Capture the cell that displays the provided text and extract its [x, y] central coordinate. 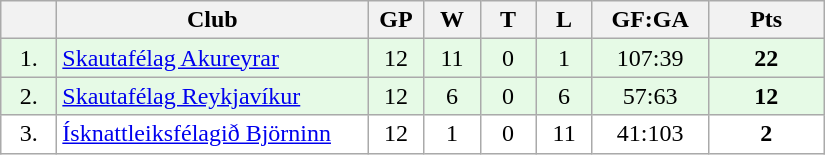
Skautafélag Akureyrar [212, 58]
Pts [766, 20]
T [508, 20]
22 [766, 58]
107:39 [650, 58]
GP [396, 20]
2. [29, 96]
57:63 [650, 96]
1. [29, 58]
L [564, 20]
41:103 [650, 134]
Ísknattleiksfélagið Björninn [212, 134]
Club [212, 20]
3. [29, 134]
GF:GA [650, 20]
W [452, 20]
Skautafélag Reykjavíkur [212, 96]
2 [766, 134]
